For the text-containing cell, return its midpoint in [X, Y] coordinate format. 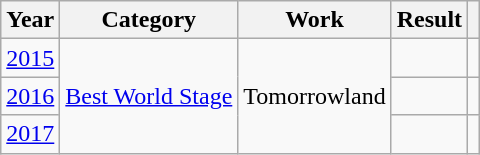
Result [429, 20]
Category [149, 20]
Work [314, 20]
2016 [30, 96]
Year [30, 20]
Tomorrowland [314, 96]
2017 [30, 134]
Best World Stage [149, 96]
2015 [30, 58]
